Provide the (x, y) coordinate of the cell's center where the given text is located.  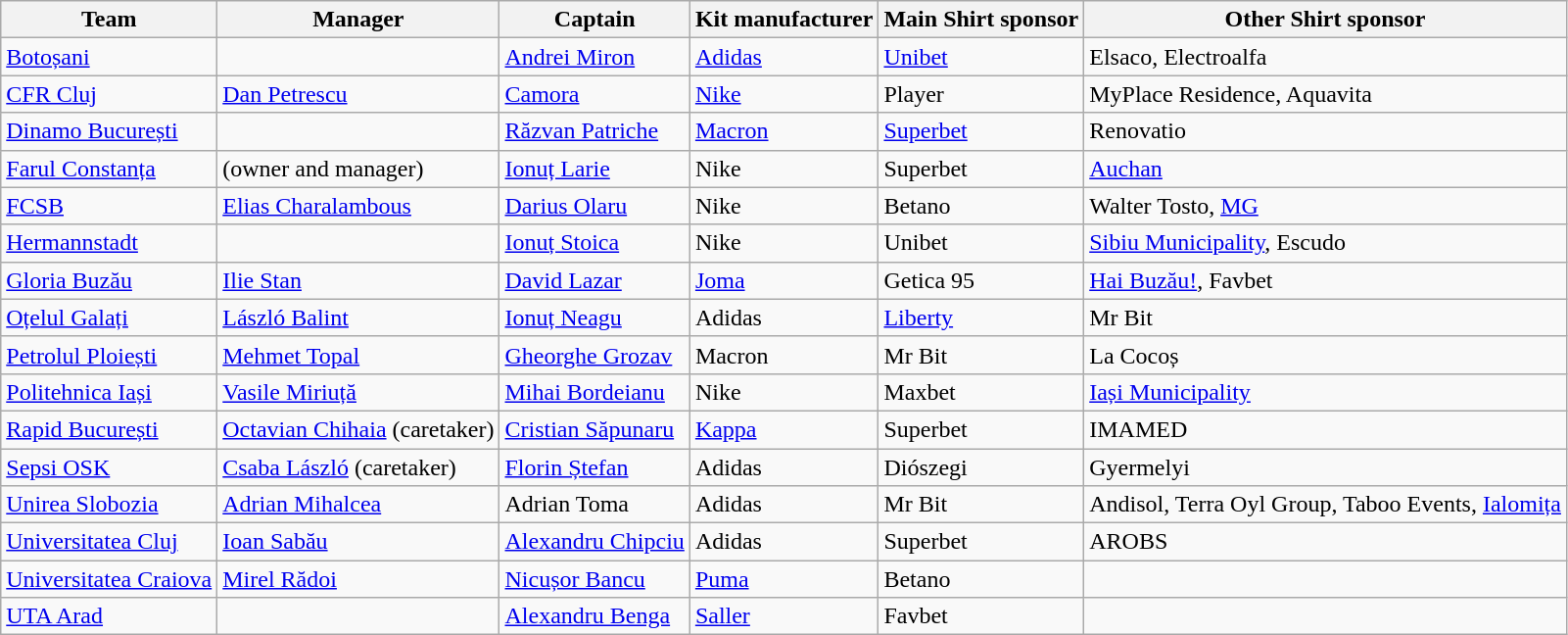
Main Shirt sponsor (981, 20)
Nicușor Bancu (594, 579)
Alexandru Benga (594, 616)
Hermannstadt (110, 243)
Elias Charalambous (358, 206)
Manager (358, 20)
David Lazar (594, 280)
UTA Arad (110, 616)
Ionuț Neagu (594, 317)
Mirel Rădoi (358, 579)
Kit manufacturer (784, 20)
Petrolul Ploiești (110, 355)
(owner and manager) (358, 169)
Csaba László (caretaker) (358, 467)
Darius Olaru (594, 206)
Mihai Bordeianu (594, 392)
Rapid București (110, 429)
Kappa (784, 429)
Getica 95 (981, 280)
Walter Tosto, MG (1326, 206)
Diószegi (981, 467)
Elsaco, Electroalfa (1326, 57)
Oțelul Galați (110, 317)
Team (110, 20)
Ilie Stan (358, 280)
Ionuț Stoica (594, 243)
Hai Buzău!, Favbet (1326, 280)
Player (981, 94)
Adrian Toma (594, 505)
Răzvan Patriche (594, 131)
Politehnica Iași (110, 392)
Other Shirt sponsor (1326, 20)
Sepsi OSK (110, 467)
Gyermelyi (1326, 467)
Octavian Chihaia (caretaker) (358, 429)
Puma (784, 579)
Andisol, Terra Oyl Group, Taboo Events, Ialomița (1326, 505)
Unirea Slobozia (110, 505)
Gheorghe Grozav (594, 355)
Alexandru Chipciu (594, 542)
CFR Cluj (110, 94)
Florin Ștefan (594, 467)
Captain (594, 20)
Sibiu Municipality, Escudo (1326, 243)
Saller (784, 616)
Auchan (1326, 169)
IMAMED (1326, 429)
Iași Municipality (1326, 392)
Favbet (981, 616)
FCSB (110, 206)
Liberty (981, 317)
Joma (784, 280)
Botoșani (110, 57)
La Cocoș (1326, 355)
Ionuț Larie (594, 169)
Universitatea Cluj (110, 542)
Renovatio (1326, 131)
MyPlace Residence, Aquavita (1326, 94)
Mehmet Topal (358, 355)
Dan Petrescu (358, 94)
Adrian Mihalcea (358, 505)
Maxbet (981, 392)
Camora (594, 94)
Dinamo București (110, 131)
Farul Constanța (110, 169)
László Balint (358, 317)
Ioan Sabău (358, 542)
Gloria Buzău (110, 280)
Vasile Miriuță (358, 392)
AROBS (1326, 542)
Andrei Miron (594, 57)
Cristian Săpunaru (594, 429)
Universitatea Craiova (110, 579)
